Scan for the cell matching the given text and deliver its [x, y] coordinate at center. 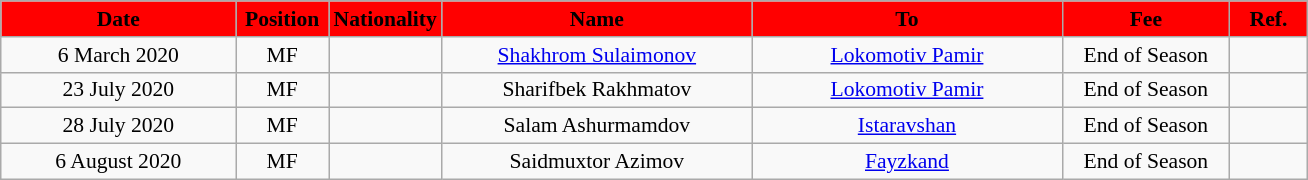
Ref. [1269, 19]
Fee [1146, 19]
Shakhrom Sulaimonov [597, 55]
Fayzkand [907, 162]
6 March 2020 [118, 55]
Istaravshan [907, 126]
Date [118, 19]
Sharifbek Rakhmatov [597, 90]
Salam Ashurmamdov [597, 126]
To [907, 19]
Saidmuxtor Azimov [597, 162]
23 July 2020 [118, 90]
Position [282, 19]
Nationality [384, 19]
6 August 2020 [118, 162]
Name [597, 19]
28 July 2020 [118, 126]
